Determine the [X, Y] coordinate at the center of the cell enclosing the given text.  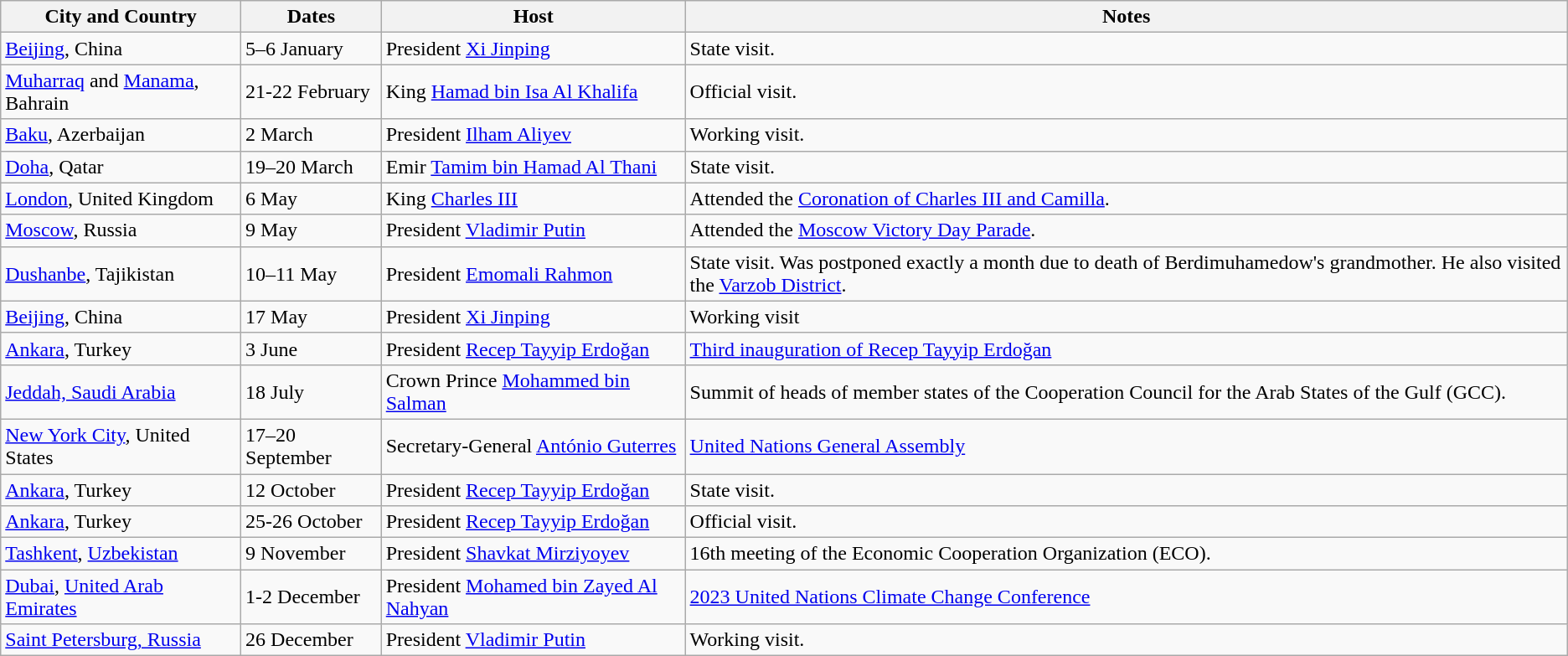
King Hamad bin Isa Al Khalifa [533, 92]
19–20 March [312, 167]
Notes [1126, 17]
Attended the Moscow Victory Day Parade. [1126, 230]
5–6 January [312, 49]
26 December [312, 640]
Summit of heads of member states of the Cooperation Council for the Arab States of the Gulf (GCC). [1126, 392]
Tashkent, Uzbekistan [121, 554]
18 July [312, 392]
Dubai, United Arab Emirates [121, 597]
City and Country [121, 17]
6 May [312, 199]
New York City, United States [121, 446]
Host [533, 17]
Third inauguration of Recep Tayyip Erdoğan [1126, 349]
21-22 February [312, 92]
9 May [312, 230]
Baku, Azerbaijan [121, 135]
17 May [312, 317]
25-26 October [312, 522]
London, United Kingdom [121, 199]
Working visit [1126, 317]
Doha, Qatar [121, 167]
10–11 May [312, 273]
Muharraq and Manama, Bahrain [121, 92]
3 June [312, 349]
9 November [312, 554]
President Mohamed bin Zayed Al Nahyan [533, 597]
Attended the Coronation of Charles III and Camilla. [1126, 199]
2 March [312, 135]
Moscow, Russia [121, 230]
King Charles III [533, 199]
1-2 December [312, 597]
Dushanbe, Tajikistan [121, 273]
Dates [312, 17]
President Ilham Aliyev [533, 135]
Secretary-General António Guterres [533, 446]
Jeddah, Saudi Arabia [121, 392]
Saint Petersburg, Russia [121, 640]
16th meeting of the Economic Cooperation Organization (ECO). [1126, 554]
2023 United Nations Climate Change Conference [1126, 597]
12 October [312, 490]
United Nations General Assembly [1126, 446]
Emir Tamim bin Hamad Al Thani [533, 167]
Crown Prince Mohammed bin Salman [533, 392]
17–20 September [312, 446]
President Shavkat Mirziyoyev [533, 554]
President Emomali Rahmon [533, 273]
State visit. Was postponed exactly a month due to death of Berdimuhamedow's grandmother. He also visited the Varzob District. [1126, 273]
